Detect which cell encompasses the target text, then output its (x, y) center coordinate. 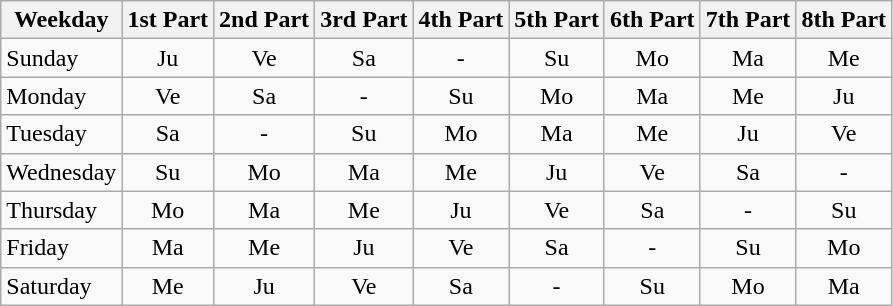
Wednesday (62, 172)
8th Part (844, 20)
Saturday (62, 286)
6th Part (652, 20)
Friday (62, 248)
Tuesday (62, 134)
Thursday (62, 210)
1st Part (168, 20)
4th Part (461, 20)
2nd Part (264, 20)
Monday (62, 96)
7th Part (748, 20)
3rd Part (364, 20)
5th Part (557, 20)
Sunday (62, 58)
Weekday (62, 20)
